Detect which cell encompasses the target text, then output its [x, y] center coordinate. 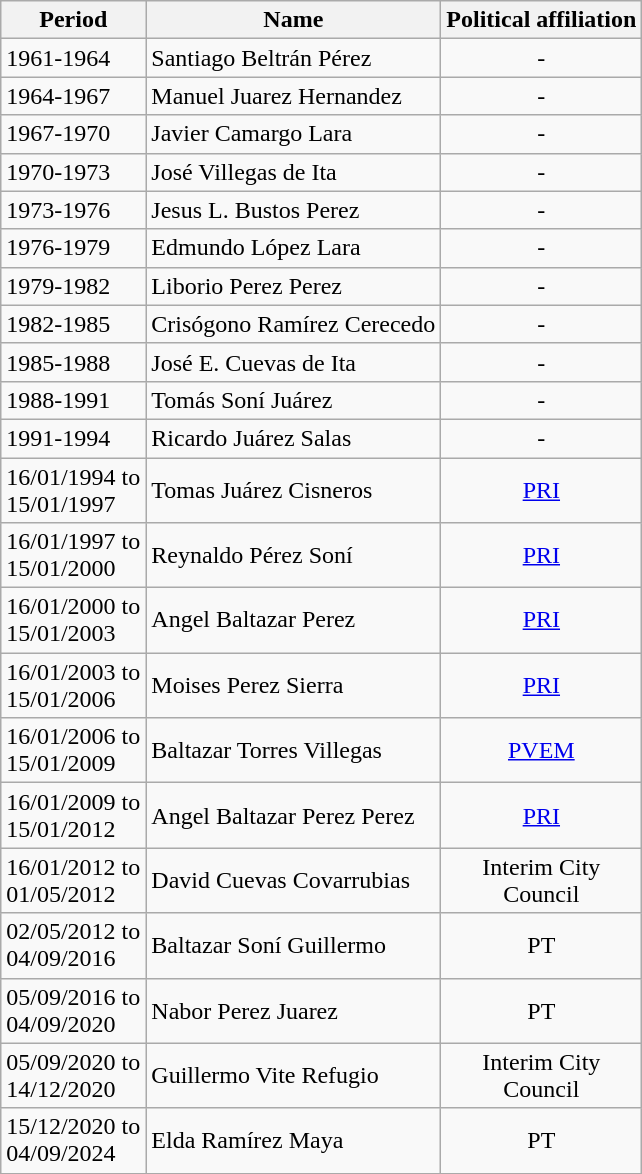
Baltazar Torres Villegas [294, 750]
1973-1976 [74, 210]
1988-1991 [74, 400]
Period [74, 20]
Reynaldo Pérez Soní [294, 556]
Guillermo Vite Refugio [294, 1076]
Baltazar Soní Guillermo [294, 946]
15/12/2020 to 04/09/2024 [74, 1140]
16/01/2012 to 01/05/2012 [74, 880]
1967-1970 [74, 134]
02/05/2012 to 04/09/2016 [74, 946]
Javier Camargo Lara [294, 134]
1982-1985 [74, 324]
David Cuevas Covarrubias [294, 880]
Angel Baltazar Perez Perez [294, 816]
Edmundo López Lara [294, 248]
Santiago Beltrán Pérez [294, 58]
1970-1973 [74, 172]
16/01/1997 to 15/01/2000 [74, 556]
PVEM [542, 750]
Jesus L. Bustos Perez [294, 210]
Ricardo Juárez Salas [294, 438]
16/01/2006 to 15/01/2009 [74, 750]
05/09/2016 to 04/09/2020 [74, 1010]
Nabor Perez Juarez [294, 1010]
Manuel Juarez Hernandez [294, 96]
Liborio Perez Perez [294, 286]
1964-1967 [74, 96]
1961-1964 [74, 58]
Crisógono Ramírez Cerecedo [294, 324]
1979-1982 [74, 286]
1985-1988 [74, 362]
1976-1979 [74, 248]
16/01/2003 to 15/01/2006 [74, 686]
16/01/1994 to 15/01/1997 [74, 490]
Name [294, 20]
Tomas Juárez Cisneros [294, 490]
José E. Cuevas de Ita [294, 362]
1991-1994 [74, 438]
Elda Ramírez Maya [294, 1140]
Political affiliation [542, 20]
16/01/2000 to 15/01/2003 [74, 620]
Tomás Soní Juárez [294, 400]
José Villegas de Ita [294, 172]
Moises Perez Sierra [294, 686]
16/01/2009 to 15/01/2012 [74, 816]
05/09/2020 to 14/12/2020 [74, 1076]
Angel Baltazar Perez [294, 620]
